Return the [x, y] coordinate for the center point of the cell that contains the specified text.  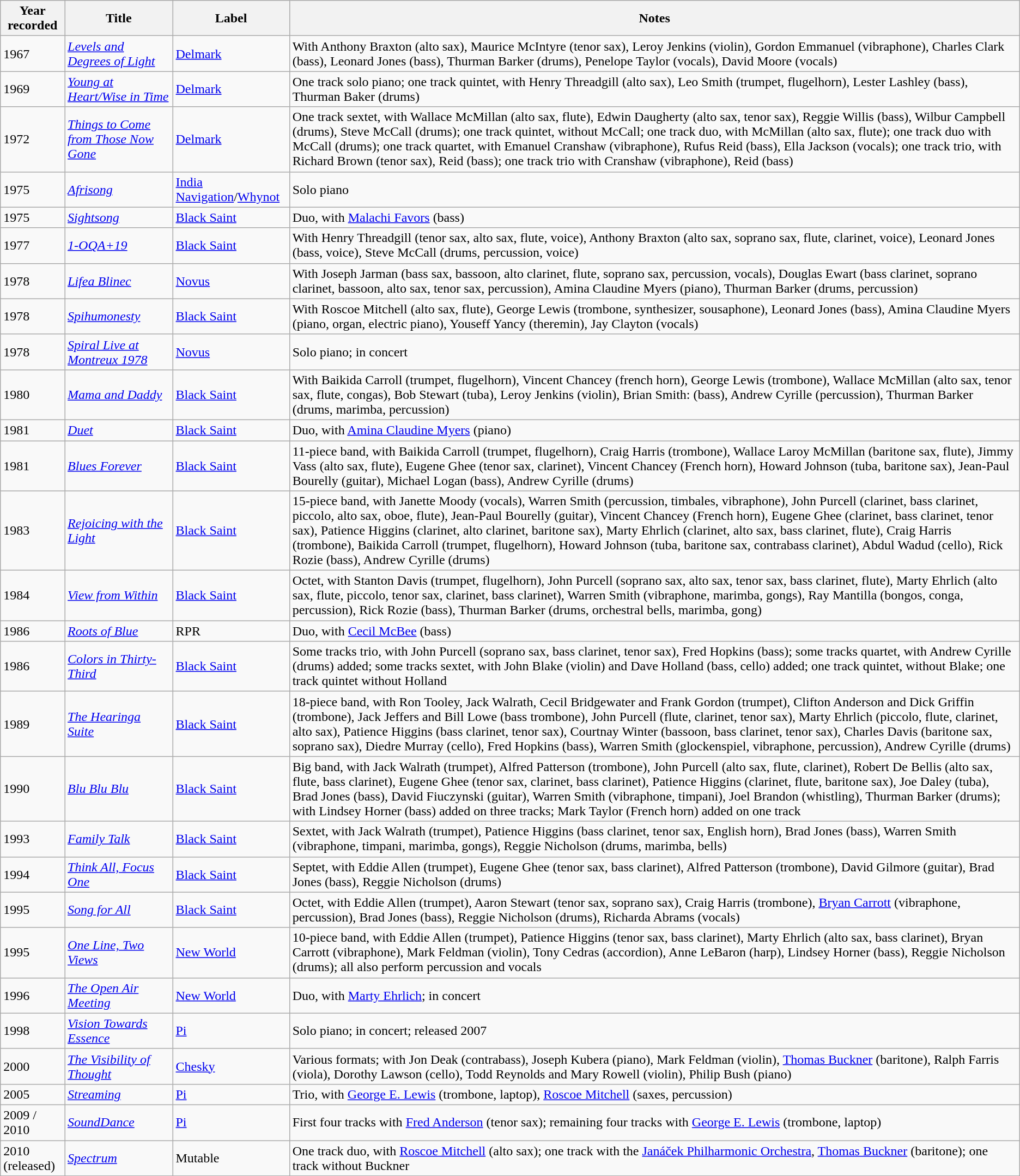
Duo, with Cecil McBee (bass) [654, 631]
Duet [119, 430]
One Line, Two Views [119, 953]
1998 [33, 1031]
Streaming [119, 1094]
The Hearinga Suite [119, 724]
View from Within [119, 596]
India Navigation/Whynot [231, 190]
SoundDance [119, 1123]
Lifea Blinec [119, 281]
Roots of Blue [119, 631]
Family Talk [119, 839]
1984 [33, 596]
Trio, with George E. Lewis (trombone, laptop), Roscoe Mitchell (saxes, percussion) [654, 1094]
1977 [33, 245]
2005 [33, 1094]
Year recorded [33, 19]
Duo, with Malachi Favors (bass) [654, 217]
The Visibility of Thought [119, 1066]
1-OQA+19 [119, 245]
2009 / 2010 [33, 1123]
Song for All [119, 910]
1972 [33, 140]
1989 [33, 724]
Spectrum [119, 1157]
Levels and Degrees of Light [119, 53]
Afrisong [119, 190]
Spihumonesty [119, 316]
Things to Come from Those Now Gone [119, 140]
1990 [33, 789]
Young at Heart/Wise in Time [119, 89]
Sightsong [119, 217]
Mama and Daddy [119, 395]
Duo, with Marty Ehrlich; in concert [654, 995]
RPR [231, 631]
Spiral Live at Montreux 1978 [119, 352]
Solo piano; in concert [654, 352]
2000 [33, 1066]
2010 (released) [33, 1157]
Vision Towards Essence [119, 1031]
Rejoicing with the Light [119, 531]
Blues Forever [119, 465]
Notes [654, 19]
Chesky [231, 1066]
1969 [33, 89]
Colors in Thirty-Third [119, 666]
Think All, Focus One [119, 874]
1980 [33, 395]
1983 [33, 531]
Mutable [231, 1157]
The Open Air Meeting [119, 995]
1993 [33, 839]
1994 [33, 874]
Title [119, 19]
1996 [33, 995]
Label [231, 19]
Solo piano [654, 190]
Blu Blu Blu [119, 789]
1967 [33, 53]
Duo, with Amina Claudine Myers (piano) [654, 430]
First four tracks with Fred Anderson (tenor sax); remaining four tracks with George E. Lewis (trombone, laptop) [654, 1123]
Solo piano; in concert; released 2007 [654, 1031]
